Determine the [X, Y] coordinate at the center of the cell enclosing the given text.  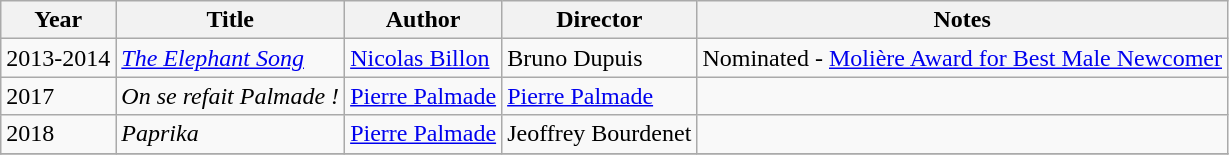
Year [58, 20]
The Elephant Song [230, 58]
Director [600, 20]
Title [230, 20]
Author [424, 20]
Paprika [230, 134]
On se refait Palmade ! [230, 96]
2013-2014 [58, 58]
Jeoffrey Bourdenet [600, 134]
Bruno Dupuis [600, 58]
Nominated - Molière Award for Best Male Newcomer [962, 58]
Notes [962, 20]
2018 [58, 134]
2017 [58, 96]
Nicolas Billon [424, 58]
